Detect which cell encompasses the target text, then output its [X, Y] center coordinate. 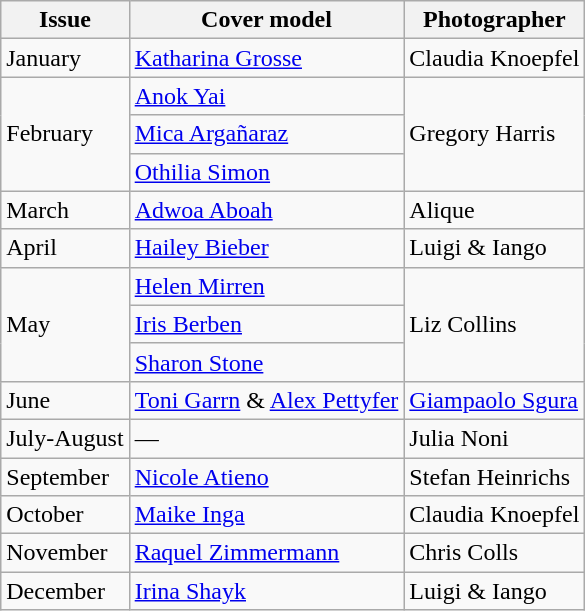
October [65, 515]
Issue [65, 20]
Maike Inga [266, 515]
July-August [65, 438]
Hailey Bieber [266, 248]
Raquel Zimmermann [266, 553]
Julia Noni [494, 438]
Giampaolo Sgura [494, 400]
Katharina Grosse [266, 58]
Chris Colls [494, 553]
March [65, 210]
Gregory Harris [494, 134]
— [266, 438]
Helen Mirren [266, 286]
December [65, 591]
Stefan Heinrichs [494, 477]
Adwoa Aboah [266, 210]
Toni Garrn & Alex Pettyfer [266, 400]
Sharon Stone [266, 362]
Othilia Simon [266, 172]
Iris Berben [266, 324]
Nicole Atieno [266, 477]
Anok Yai [266, 96]
Cover model [266, 20]
Mica Argañaraz [266, 134]
Irina Shayk [266, 591]
January [65, 58]
February [65, 134]
Alique [494, 210]
June [65, 400]
April [65, 248]
Photographer [494, 20]
September [65, 477]
May [65, 324]
November [65, 553]
Liz Collins [494, 324]
